Provide the (X, Y) coordinate of the cell's center where the given text is located.  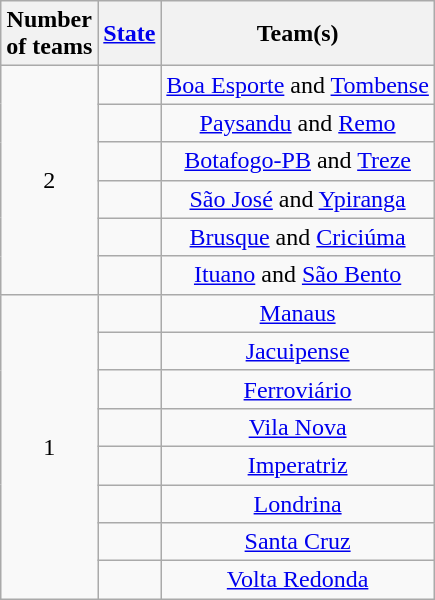
São José and Ypiranga (298, 199)
Manaus (298, 313)
Paysandu and Remo (298, 123)
Londrina (298, 503)
Team(s) (298, 34)
Volta Redonda (298, 580)
Ferroviário (298, 389)
Ituano and São Bento (298, 275)
Santa Cruz (298, 542)
Numberof teams (50, 34)
Jacuipense (298, 351)
Boa Esporte and Tombense (298, 85)
State (130, 34)
Imperatriz (298, 465)
Vila Nova (298, 427)
2 (50, 180)
Botafogo-PB and Treze (298, 161)
1 (50, 446)
Brusque and Criciúma (298, 237)
